Locate the cell with the specified text and output its (X, Y) center coordinate. 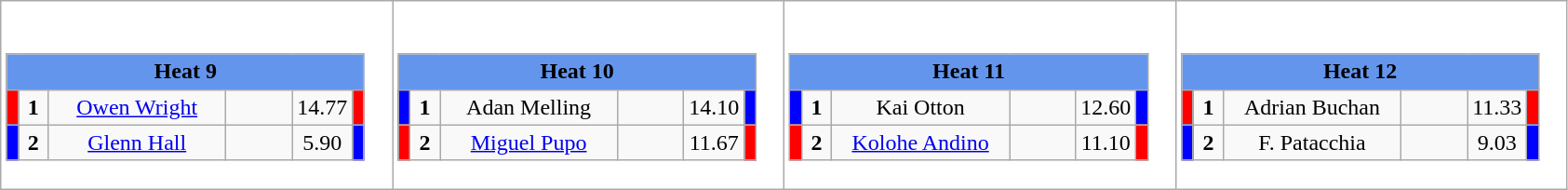
14.77 (322, 107)
Adrian Buchan (1312, 107)
Adan Melling (529, 107)
Heat 10 1 Adan Melling 14.10 2 Miguel Pupo 11.67 (588, 95)
14.10 (715, 107)
Owen Wright (138, 107)
12.60 (1106, 107)
11.10 (1106, 142)
Kai Otton (921, 107)
F. Patacchia (1312, 142)
Heat 10 (577, 72)
Heat 9 1 Owen Wright 14.77 2 Glenn Hall 5.90 (197, 95)
Kolohe Andino (921, 142)
Heat 12 (1360, 72)
Glenn Hall (138, 142)
11.33 (1497, 107)
9.03 (1497, 142)
11.67 (715, 142)
Miguel Pupo (529, 142)
Heat 12 1 Adrian Buchan 11.33 2 F. Patacchia 9.03 (1372, 95)
5.90 (322, 142)
Heat 11 (969, 72)
Heat 9 (185, 72)
Heat 11 1 Kai Otton 12.60 2 Kolohe Andino 11.10 (981, 95)
